Capture the cell that displays the provided text and extract its (X, Y) central coordinate. 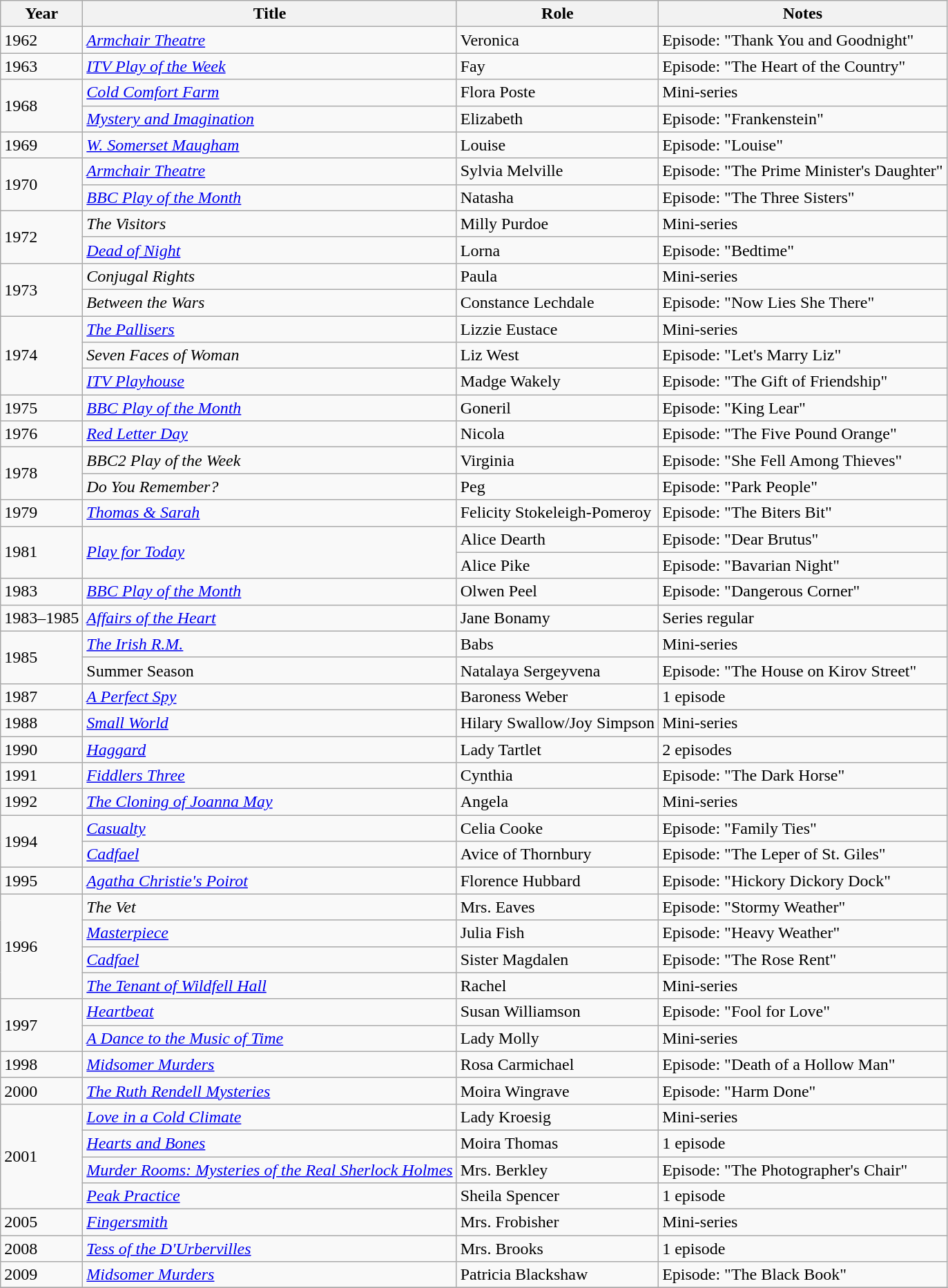
Small World (269, 723)
1973 (41, 289)
Milly Purdoe (557, 224)
Nicola (557, 434)
1998 (41, 1064)
ITV Play of the Week (269, 66)
Mrs. Berkley (557, 1170)
1975 (41, 408)
Episode: "Now Lies She There" (803, 302)
Goneril (557, 408)
1970 (41, 184)
Natasha (557, 197)
Angela (557, 802)
The Ruth Rendell Mysteries (269, 1091)
1963 (41, 66)
Title (269, 14)
Lady Molly (557, 1038)
ITV Playhouse (269, 382)
Susan Williamson (557, 1012)
Elizabeth (557, 119)
Constance Lechdale (557, 302)
Liz West (557, 355)
1983 (41, 592)
Cold Comfort Farm (269, 92)
A Dance to the Music of Time (269, 1038)
Episode: "The Rose Rent" (803, 959)
Episode: "Dear Brutus" (803, 539)
Jane Bonamy (557, 618)
1981 (41, 552)
Peak Practice (269, 1196)
Fingersmith (269, 1222)
Lady Tartlet (557, 749)
Louise (557, 145)
Sheila Spencer (557, 1196)
1996 (41, 946)
1974 (41, 355)
Hilary Swallow/Joy Simpson (557, 723)
Episode: "Louise" (803, 145)
Episode: "The Three Sisters" (803, 197)
Babs (557, 644)
1988 (41, 723)
Episode: "Let's Marry Liz" (803, 355)
Julia Fish (557, 933)
Role (557, 14)
2009 (41, 1275)
A Perfect Spy (269, 696)
1991 (41, 776)
Episode: "The Heart of the Country" (803, 66)
W. Somerset Maugham (269, 145)
Episode: "Park People" (803, 487)
Episode: "The Gift of Friendship" (803, 382)
Episode: "The Dark Horse" (803, 776)
1978 (41, 474)
Episode: "Family Ties" (803, 828)
1992 (41, 802)
Felicity Stokeleigh-Pomeroy (557, 513)
Natalaya Sergeyvena (557, 670)
Mrs. Brooks (557, 1249)
Episode: "Fool for Love" (803, 1012)
Episode: "Heavy Weather" (803, 933)
Moira Thomas (557, 1143)
Patricia Blackshaw (557, 1275)
Agatha Christie's Poirot (269, 881)
1979 (41, 513)
Alice Dearth (557, 539)
Madge Wakely (557, 382)
Affairs of the Heart (269, 618)
Episode: "The Photographer's Chair" (803, 1170)
Mystery and Imagination (269, 119)
Episode: "Frankenstein" (803, 119)
Lady Kroesig (557, 1117)
Episode: "The Black Book" (803, 1275)
Episode: "Stormy Weather" (803, 907)
2000 (41, 1091)
1985 (41, 657)
1968 (41, 106)
1995 (41, 881)
Fiddlers Three (269, 776)
Veronica (557, 40)
Episode: "Harm Done" (803, 1091)
Casualty (269, 828)
Hearts and Bones (269, 1143)
Peg (557, 487)
Murder Rooms: Mysteries of the Real Sherlock Holmes (269, 1170)
The Irish R.M. (269, 644)
1976 (41, 434)
Episode: "The Five Pound Orange" (803, 434)
The Pallisers (269, 329)
Fay (557, 66)
Episode: "Thank You and Goodnight" (803, 40)
2008 (41, 1249)
Red Letter Day (269, 434)
1983–1985 (41, 618)
Rachel (557, 986)
Flora Poste (557, 92)
Sylvia Melville (557, 171)
Moira Wingrave (557, 1091)
Year (41, 14)
Olwen Peel (557, 592)
Episode: "Bavarian Night" (803, 565)
Celia Cooke (557, 828)
Masterpiece (269, 933)
1987 (41, 696)
Episode: "The Biters Bit" (803, 513)
1972 (41, 237)
Episode: "The House on Kirov Street" (803, 670)
Cynthia (557, 776)
Episode: "Hickory Dickory Dock" (803, 881)
1997 (41, 1025)
Episode: "Dangerous Corner" (803, 592)
Series regular (803, 618)
Love in a Cold Climate (269, 1117)
Lorna (557, 250)
Between the Wars (269, 302)
Episode: "She Fell Among Thieves" (803, 460)
Mrs. Eaves (557, 907)
Rosa Carmichael (557, 1064)
Alice Pike (557, 565)
Summer Season (269, 670)
The Vet (269, 907)
Play for Today (269, 552)
1990 (41, 749)
The Tenant of Wildfell Hall (269, 986)
Florence Hubbard (557, 881)
Episode: "The Leper of St. Giles" (803, 855)
Episode: "Bedtime" (803, 250)
Virginia (557, 460)
Thomas & Sarah (269, 513)
Lizzie Eustace (557, 329)
Episode: "The Prime Minister's Daughter" (803, 171)
BBC2 Play of the Week (269, 460)
Do You Remember? (269, 487)
Conjugal Rights (269, 276)
Haggard (269, 749)
Paula (557, 276)
Tess of the D'Urbervilles (269, 1249)
1962 (41, 40)
Episode: "Death of a Hollow Man" (803, 1064)
Dead of Night (269, 250)
Heartbeat (269, 1012)
1994 (41, 841)
Sister Magdalen (557, 959)
Seven Faces of Woman (269, 355)
2 episodes (803, 749)
Baroness Weber (557, 696)
The Cloning of Joanna May (269, 802)
Mrs. Frobisher (557, 1222)
1969 (41, 145)
Episode: "King Lear" (803, 408)
2001 (41, 1156)
Notes (803, 14)
Avice of Thornbury (557, 855)
2005 (41, 1222)
The Visitors (269, 224)
